Extract the [x, y] coordinate from the center of the cell holding the provided text.  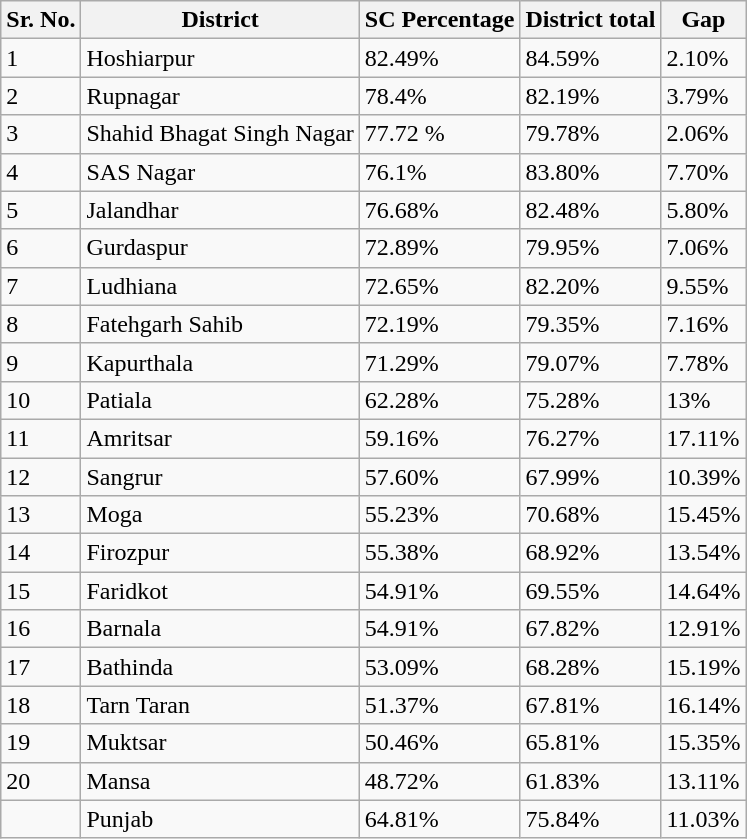
12 [41, 477]
72.65% [440, 286]
67.99% [590, 477]
Ludhiana [220, 286]
19 [41, 743]
Fatehgarh Sahib [220, 324]
65.81% [590, 743]
13.11% [704, 781]
Gurdaspur [220, 248]
Hoshiarpur [220, 58]
83.80% [590, 172]
Rupnagar [220, 96]
Mansa [220, 781]
3 [41, 134]
13% [704, 400]
15.45% [704, 515]
9 [41, 362]
7.78% [704, 362]
17.11% [704, 438]
7.70% [704, 172]
Muktsar [220, 743]
76.68% [440, 210]
Gap [704, 20]
67.82% [590, 629]
79.95% [590, 248]
10.39% [704, 477]
61.83% [590, 781]
72.19% [440, 324]
Jalandhar [220, 210]
57.60% [440, 477]
79.07% [590, 362]
Sangrur [220, 477]
82.19% [590, 96]
55.23% [440, 515]
13 [41, 515]
SC Percentage [440, 20]
1 [41, 58]
12.91% [704, 629]
Moga [220, 515]
15 [41, 591]
84.59% [590, 58]
53.09% [440, 667]
11.03% [704, 819]
72.89% [440, 248]
District [220, 20]
8 [41, 324]
70.68% [590, 515]
20 [41, 781]
7.16% [704, 324]
76.27% [590, 438]
48.72% [440, 781]
15.19% [704, 667]
2 [41, 96]
Firozpur [220, 553]
71.29% [440, 362]
75.28% [590, 400]
68.92% [590, 553]
67.81% [590, 705]
4 [41, 172]
Patiala [220, 400]
7.06% [704, 248]
14 [41, 553]
Faridkot [220, 591]
55.38% [440, 553]
77.72 % [440, 134]
75.84% [590, 819]
82.49% [440, 58]
16.14% [704, 705]
51.37% [440, 705]
18 [41, 705]
76.1% [440, 172]
Shahid Bhagat Singh Nagar [220, 134]
3.79% [704, 96]
7 [41, 286]
82.20% [590, 286]
62.28% [440, 400]
17 [41, 667]
13.54% [704, 553]
Tarn Taran [220, 705]
11 [41, 438]
6 [41, 248]
Amritsar [220, 438]
68.28% [590, 667]
Barnala [220, 629]
16 [41, 629]
15.35% [704, 743]
9.55% [704, 286]
Kapurthala [220, 362]
2.06% [704, 134]
Sr. No. [41, 20]
5 [41, 210]
14.64% [704, 591]
69.55% [590, 591]
50.46% [440, 743]
79.35% [590, 324]
Punjab [220, 819]
SAS Nagar [220, 172]
59.16% [440, 438]
64.81% [440, 819]
79.78% [590, 134]
5.80% [704, 210]
78.4% [440, 96]
10 [41, 400]
82.48% [590, 210]
District total [590, 20]
2.10% [704, 58]
Bathinda [220, 667]
